Output the [x, y] coordinate of the center of the cell containing the given text.  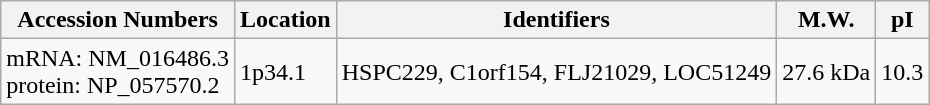
27.6 kDa [826, 72]
mRNA: NM_016486.3protein: NP_057570.2 [118, 72]
HSPC229, C1orf154, FLJ21029, LOC51249 [556, 72]
pI [902, 20]
M.W. [826, 20]
Location [285, 20]
Accession Numbers [118, 20]
1p34.1 [285, 72]
Identifiers [556, 20]
10.3 [902, 72]
